Output the [x, y] coordinate of the center of the cell containing the given text.  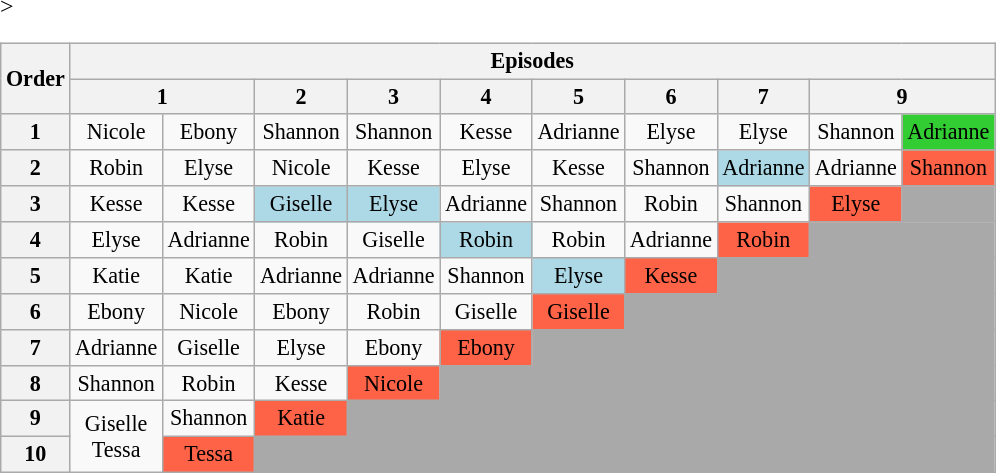
GiselleTessa [116, 437]
Order [36, 79]
10 [36, 455]
8 [36, 383]
Episodes [532, 61]
Tessa [208, 455]
